Locate the cell with the specified text and output its (x, y) center coordinate. 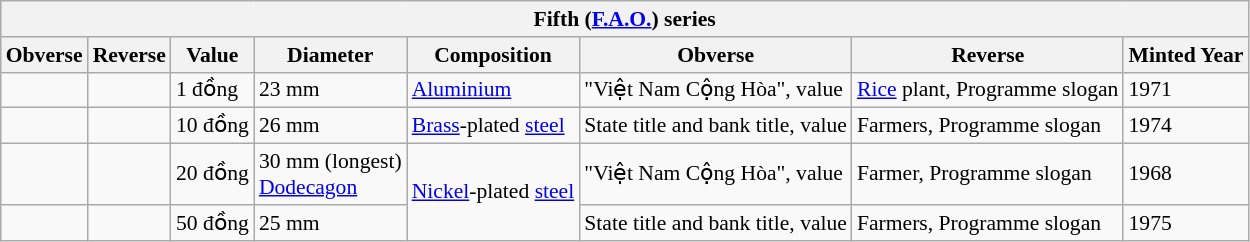
Brass-plated steel (494, 126)
Minted Year (1186, 55)
Aluminium (494, 90)
1 đồng (212, 90)
1975 (1186, 223)
30 mm (longest)Dodecagon (330, 174)
Composition (494, 55)
1971 (1186, 90)
Diameter (330, 55)
Value (212, 55)
1974 (1186, 126)
Fifth (F.A.O.) series (625, 19)
20 đồng (212, 174)
1968 (1186, 174)
50 đồng (212, 223)
26 mm (330, 126)
Nickel-plated steel (494, 192)
10 đồng (212, 126)
Farmer, Programme slogan (988, 174)
Rice plant, Programme slogan (988, 90)
25 mm (330, 223)
23 mm (330, 90)
